Provide the (x, y) coordinate of the cell's center where the given text is located.  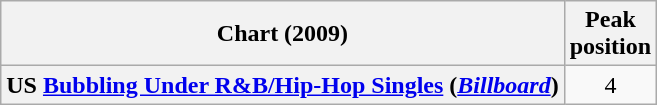
4 (610, 85)
Peakposition (610, 34)
Chart (2009) (282, 34)
US Bubbling Under R&B/Hip-Hop Singles (Billboard) (282, 85)
